Return [x, y] of the center of cell containing provided text 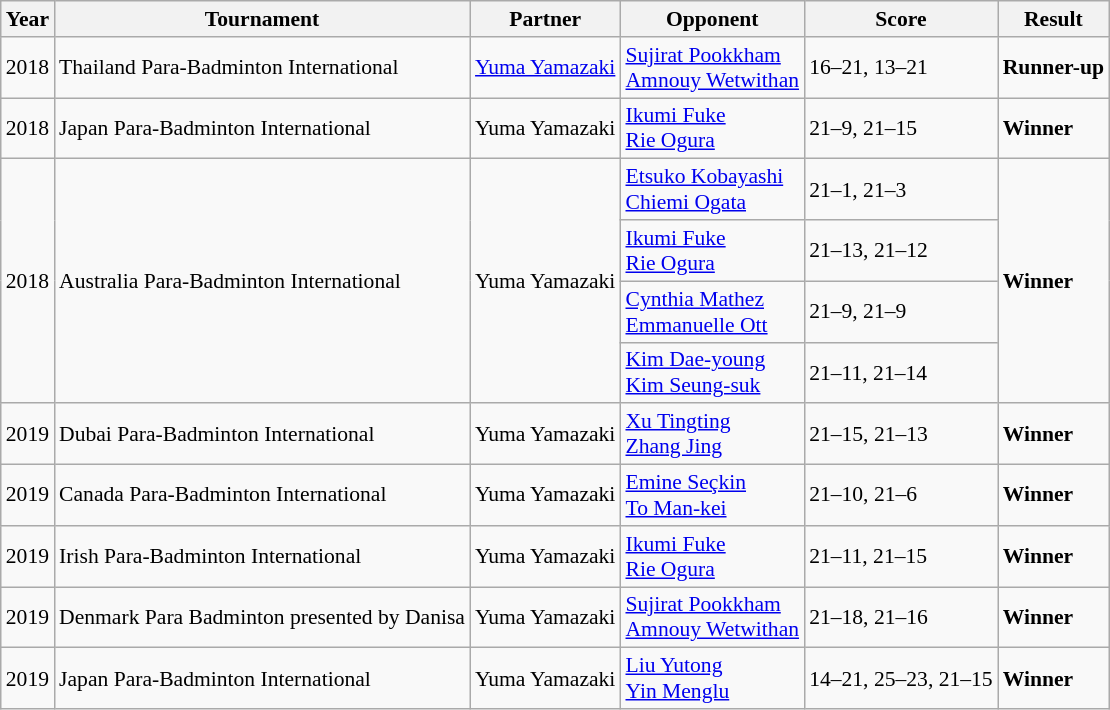
21–9, 21–9 [901, 312]
Denmark Para Badminton presented by Danisa [262, 618]
Emine Seçkin To Man-kei [712, 496]
Xu Tingting Zhang Jing [712, 434]
14–21, 25–23, 21–15 [901, 678]
Result [1054, 19]
16–21, 13–21 [901, 68]
21–10, 21–6 [901, 496]
21–11, 21–14 [901, 372]
Runner-up [1054, 68]
Liu Yutong Yin Menglu [712, 678]
21–11, 21–15 [901, 556]
Partner [545, 19]
21–13, 21–12 [901, 250]
Thailand Para-Badminton International [262, 68]
Score [901, 19]
Irish Para-Badminton International [262, 556]
Dubai Para-Badminton International [262, 434]
Opponent [712, 19]
Australia Para-Badminton International [262, 281]
Tournament [262, 19]
21–1, 21–3 [901, 190]
Canada Para-Badminton International [262, 496]
21–15, 21–13 [901, 434]
Kim Dae-young Kim Seung-suk [712, 372]
21–18, 21–16 [901, 618]
Year [28, 19]
21–9, 21–15 [901, 128]
Cynthia Mathez Emmanuelle Ott [712, 312]
Etsuko Kobayashi Chiemi Ogata [712, 190]
